Detect which cell encompasses the target text, then output its [X, Y] center coordinate. 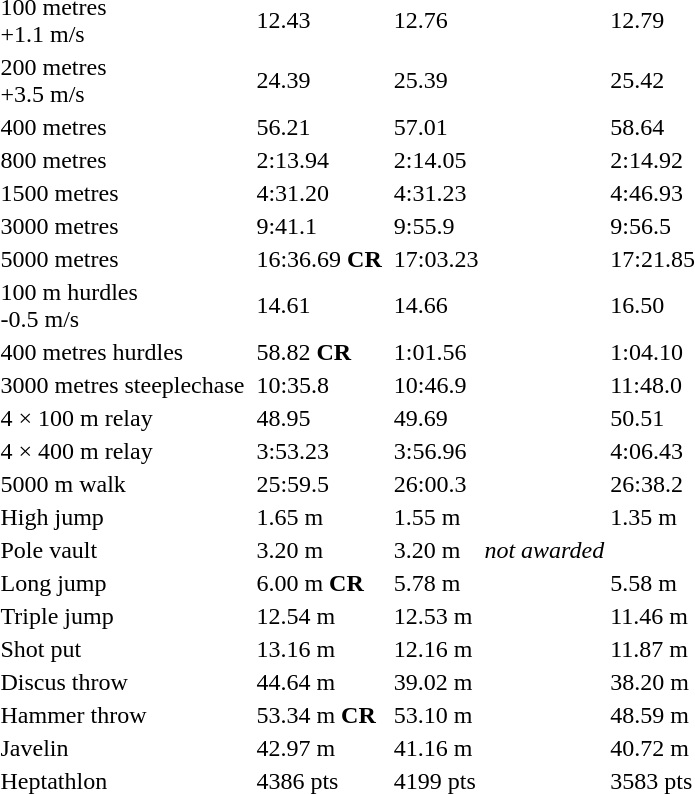
not awarded [544, 550]
12.53 m [436, 616]
44.64 m [319, 682]
14.61 [319, 306]
9:41.1 [319, 226]
56.21 [319, 127]
13.16 m [319, 649]
12.16 m [436, 649]
1.65 m [319, 517]
10:46.9 [436, 385]
12.54 m [319, 616]
25:59.5 [319, 484]
1:01.56 [436, 352]
41.16 m [436, 748]
42.97 m [319, 748]
3:53.23 [319, 451]
48.95 [319, 418]
2:13.94 [319, 160]
10:35.8 [319, 385]
17:03.23 [436, 259]
2:14.05 [436, 160]
24.39 [319, 80]
5.78 m [436, 583]
9:55.9 [436, 226]
1.55 m [436, 517]
53.10 m [436, 715]
14.66 [436, 306]
6.00 m CR [319, 583]
3:56.96 [436, 451]
25.39 [436, 80]
58.82 CR [319, 352]
16:36.69 CR [319, 259]
26:00.3 [436, 484]
39.02 m [436, 682]
4:31.20 [319, 193]
57.01 [436, 127]
49.69 [436, 418]
53.34 m CR [319, 715]
4:31.23 [436, 193]
